Determine the (x, y) coordinate at the center of the cell enclosing the given text.  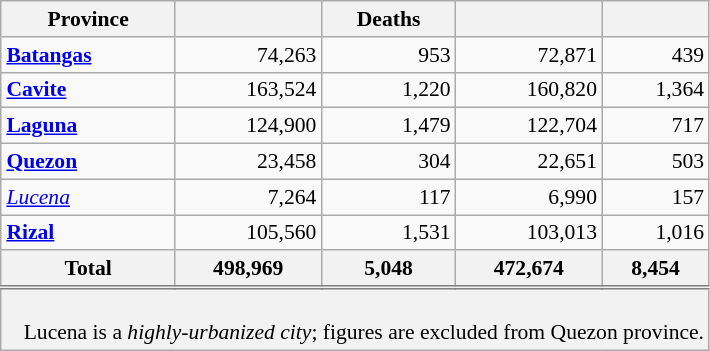
23,458 (248, 161)
472,674 (529, 268)
157 (656, 197)
Cavite (88, 90)
1,220 (388, 90)
7,264 (248, 197)
304 (388, 161)
Total (88, 268)
717 (656, 126)
Lucena is a highly-urbanized city; figures are excluded from Quezon province. (355, 318)
122,704 (529, 126)
1,479 (388, 126)
503 (656, 161)
22,651 (529, 161)
8,454 (656, 268)
Rizal (88, 232)
1,531 (388, 232)
6,990 (529, 197)
Deaths (388, 19)
103,013 (529, 232)
74,263 (248, 54)
160,820 (529, 90)
163,524 (248, 90)
498,969 (248, 268)
Quezon (88, 161)
117 (388, 197)
Laguna (88, 126)
953 (388, 54)
Batangas (88, 54)
Lucena (88, 197)
1,364 (656, 90)
72,871 (529, 54)
105,560 (248, 232)
Province (88, 19)
439 (656, 54)
5,048 (388, 268)
1,016 (656, 232)
124,900 (248, 126)
